Pinpoint the cell where the given text exists, returning its (x, y) midpoint coordinate. 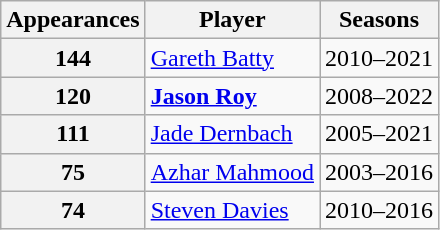
120 (73, 96)
Appearances (73, 20)
Seasons (380, 20)
74 (73, 210)
2005–2021 (380, 134)
2010–2016 (380, 210)
Azhar Mahmood (232, 172)
2010–2021 (380, 58)
Gareth Batty (232, 58)
Jade Dernbach (232, 134)
144 (73, 58)
Player (232, 20)
2008–2022 (380, 96)
Jason Roy (232, 96)
Steven Davies (232, 210)
111 (73, 134)
2003–2016 (380, 172)
75 (73, 172)
